Return [X, Y] of the center of cell containing provided text 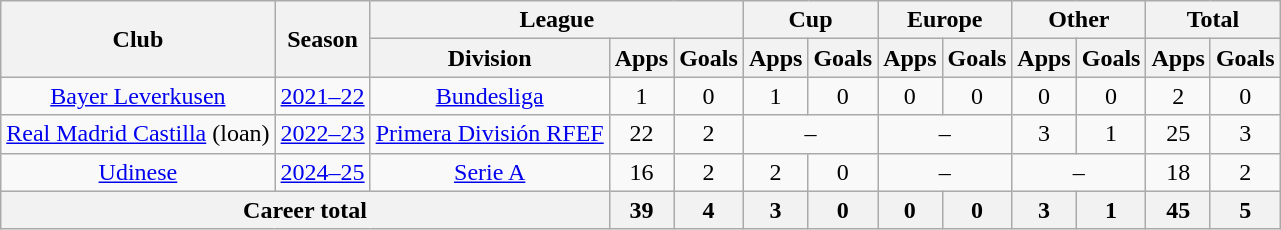
5 [1245, 210]
Udinese [138, 172]
39 [641, 210]
18 [1178, 172]
Europe [945, 20]
Season [322, 39]
16 [641, 172]
Bundesliga [490, 96]
Other [1079, 20]
4 [709, 210]
2022–23 [322, 134]
Bayer Leverkusen [138, 96]
Cup [810, 20]
Career total [305, 210]
Serie A [490, 172]
League [556, 20]
Total [1213, 20]
2021–22 [322, 96]
Division [490, 58]
Club [138, 39]
Real Madrid Castilla (loan) [138, 134]
2024–25 [322, 172]
Primera División RFEF [490, 134]
45 [1178, 210]
25 [1178, 134]
22 [641, 134]
